Return [x, y] of the center of cell containing provided text 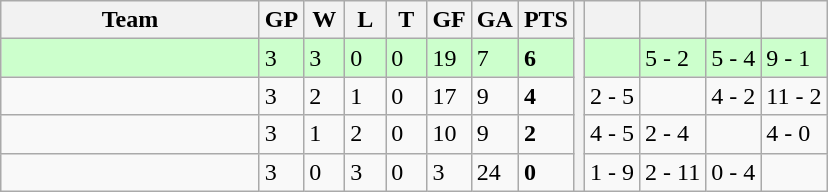
11 - 2 [794, 96]
PTS [546, 20]
2 - 11 [673, 172]
1 - 9 [612, 172]
W [324, 20]
10 [449, 134]
4 - 0 [794, 134]
9 - 1 [794, 58]
5 - 4 [734, 58]
19 [449, 58]
T [406, 20]
4 - 2 [734, 96]
GF [449, 20]
0 - 4 [734, 172]
6 [546, 58]
GA [494, 20]
17 [449, 96]
Team [130, 20]
GP [281, 20]
24 [494, 172]
2 - 5 [612, 96]
2 - 4 [673, 134]
4 [546, 96]
5 - 2 [673, 58]
L [366, 20]
4 - 5 [612, 134]
7 [494, 58]
